Capture the cell that displays the provided text and extract its [x, y] central coordinate. 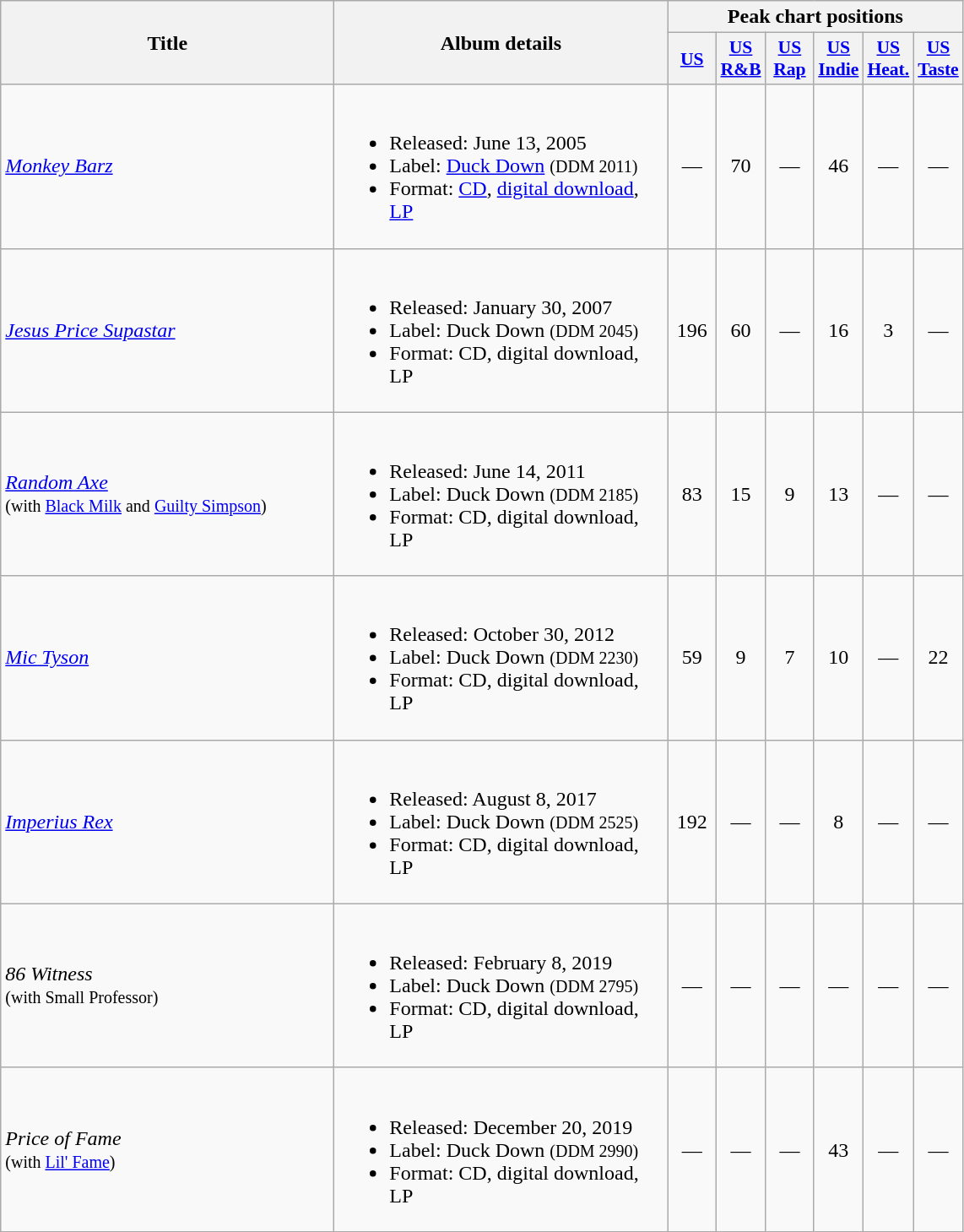
13 [838, 494]
83 [692, 494]
43 [838, 1149]
86 Witness(with Small Professor) [167, 985]
3 [888, 330]
8 [838, 822]
Released: August 8, 2017Label: Duck Down (DDM 2525)Format: CD, digital download, LP [501, 822]
US Indie [838, 59]
22 [939, 658]
46 [838, 166]
70 [741, 166]
196 [692, 330]
US Heat. [888, 59]
192 [692, 822]
US Rap [790, 59]
Imperius Rex [167, 822]
Released: February 8, 2019Label: Duck Down (DDM 2795)Format: CD, digital download, LP [501, 985]
Jesus Price Supastar [167, 330]
10 [838, 658]
Mic Tyson [167, 658]
US [692, 59]
Released: October 30, 2012Label: Duck Down (DDM 2230)Format: CD, digital download, LP [501, 658]
15 [741, 494]
7 [790, 658]
US Taste [939, 59]
Released: December 20, 2019Label: Duck Down (DDM 2990)Format: CD, digital download, LP [501, 1149]
Released: June 14, 2011Label: Duck Down (DDM 2185)Format: CD, digital download, LP [501, 494]
16 [838, 330]
Title [167, 42]
US R&B [741, 59]
Peak chart positions [815, 17]
Monkey Barz [167, 166]
60 [741, 330]
Released: January 30, 2007Label: Duck Down (DDM 2045)Format: CD, digital download, LP [501, 330]
Released: June 13, 2005Label: Duck Down (DDM 2011)Format: CD, digital download, LP [501, 166]
Price of Fame(with Lil' Fame) [167, 1149]
Random Axe(with Black Milk and Guilty Simpson) [167, 494]
Album details [501, 42]
59 [692, 658]
